Search for the cell housing the specified text and yield its (x, y) center coordinate. 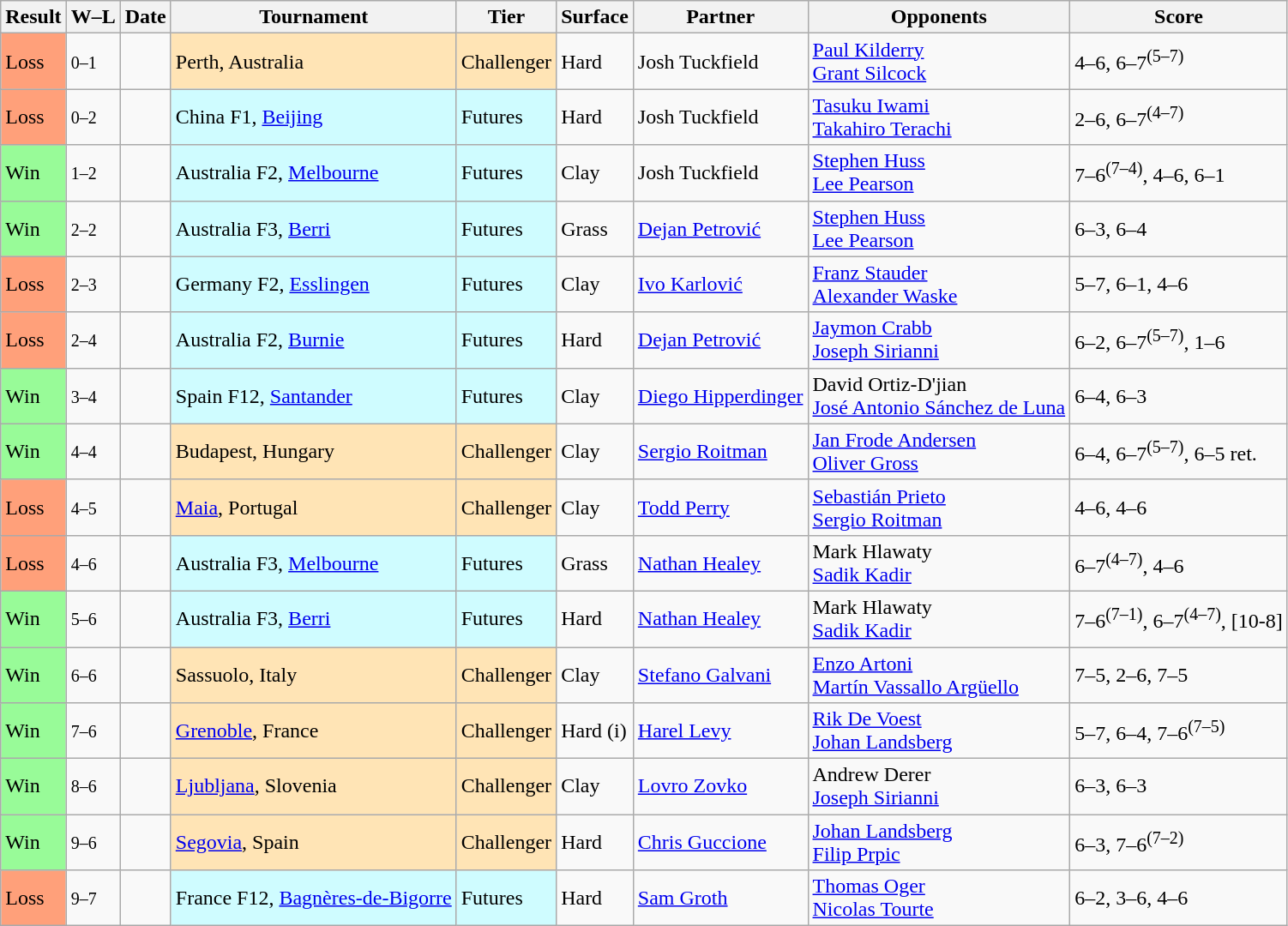
8–6 (93, 787)
Thomas Oger Nicolas Tourte (939, 899)
France F12, Bagnères-de-Bigorre (314, 899)
Hard (i) (595, 731)
Spain F12, Santander (314, 396)
7–6(7–4), 4–6, 6–1 (1179, 173)
Harel Levy (720, 731)
4–6, 4–6 (1179, 508)
Tasuku Iwami Takahiro Terachi (939, 117)
Jaymon Crabb Joseph Sirianni (939, 340)
China F1, Beijing (314, 117)
Paul Kilderry Grant Silcock (939, 62)
Sassuolo, Italy (314, 674)
Budapest, Hungary (314, 451)
Sebastián Prieto Sergio Roitman (939, 508)
9–6 (93, 842)
2–4 (93, 340)
6–4, 6–3 (1179, 396)
6–3, 6–4 (1179, 228)
Partner (720, 17)
6–3, 7–6(7–2) (1179, 842)
6–3, 6–3 (1179, 787)
4–4 (93, 451)
Tournament (314, 17)
Ivo Karlović (720, 285)
6–7(4–7), 4–6 (1179, 562)
Australia F3, Melbourne (314, 562)
Segovia, Spain (314, 842)
Diego Hipperdinger (720, 396)
Chris Guccione (720, 842)
2–6, 6–7(4–7) (1179, 117)
6–6 (93, 674)
Australia F2, Melbourne (314, 173)
4–6 (93, 562)
Opponents (939, 17)
Grenoble, France (314, 731)
Tier (506, 17)
0–1 (93, 62)
David Ortiz-D'jian José Antonio Sánchez de Luna (939, 396)
Johan Landsberg Filip Prpic (939, 842)
Jan Frode Andersen Oliver Gross (939, 451)
7–5, 2–6, 7–5 (1179, 674)
4–6, 6–7(5–7) (1179, 62)
6–2, 6–7(5–7), 1–6 (1179, 340)
Germany F2, Esslingen (314, 285)
9–7 (93, 899)
Perth, Australia (314, 62)
Franz Stauder Alexander Waske (939, 285)
Maia, Portugal (314, 508)
Stefano Galvani (720, 674)
Ljubljana, Slovenia (314, 787)
5–6 (93, 619)
Sam Groth (720, 899)
Score (1179, 17)
Rik De Voest Johan Landsberg (939, 731)
Result (33, 17)
6–2, 3–6, 4–6 (1179, 899)
Sergio Roitman (720, 451)
2–2 (93, 228)
Surface (595, 17)
5–7, 6–1, 4–6 (1179, 285)
3–4 (93, 396)
4–5 (93, 508)
5–7, 6–4, 7–6(7–5) (1179, 731)
W–L (93, 17)
7–6 (93, 731)
6–4, 6–7(5–7), 6–5 ret. (1179, 451)
2–3 (93, 285)
Australia F2, Burnie (314, 340)
1–2 (93, 173)
Andrew Derer Joseph Sirianni (939, 787)
Date (146, 17)
Todd Perry (720, 508)
0–2 (93, 117)
7–6(7–1), 6–7(4–7), [10-8] (1179, 619)
Lovro Zovko (720, 787)
Enzo Artoni Martín Vassallo Argüello (939, 674)
